From the cell containing the given text, extract its center point as (x, y) coordinate. 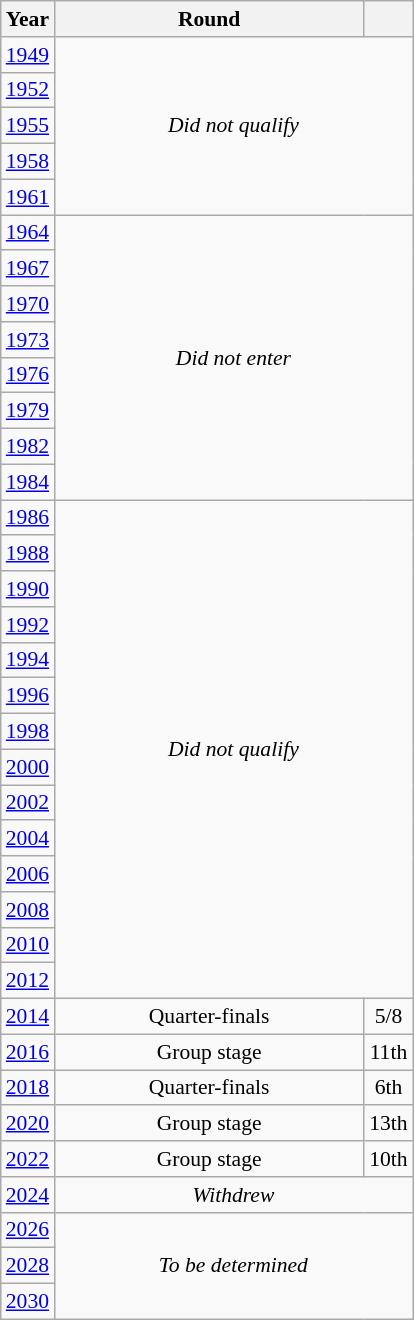
1990 (28, 589)
1979 (28, 411)
1964 (28, 233)
11th (388, 1052)
2012 (28, 981)
Did not enter (234, 358)
2028 (28, 1266)
2024 (28, 1195)
2018 (28, 1088)
13th (388, 1124)
1984 (28, 482)
2030 (28, 1302)
2026 (28, 1230)
1952 (28, 90)
2010 (28, 945)
1986 (28, 518)
5/8 (388, 1017)
2022 (28, 1159)
1994 (28, 660)
1955 (28, 126)
2004 (28, 839)
1970 (28, 304)
1998 (28, 732)
1961 (28, 197)
1973 (28, 340)
1967 (28, 269)
1976 (28, 375)
Year (28, 19)
2016 (28, 1052)
2014 (28, 1017)
To be determined (234, 1266)
6th (388, 1088)
10th (388, 1159)
2006 (28, 874)
2020 (28, 1124)
1982 (28, 447)
Withdrew (234, 1195)
2002 (28, 803)
2008 (28, 910)
1988 (28, 554)
Round (209, 19)
1992 (28, 625)
2000 (28, 767)
1996 (28, 696)
1958 (28, 162)
1949 (28, 55)
